Provide the [x, y] coordinate of the cell's center where the given text is located.  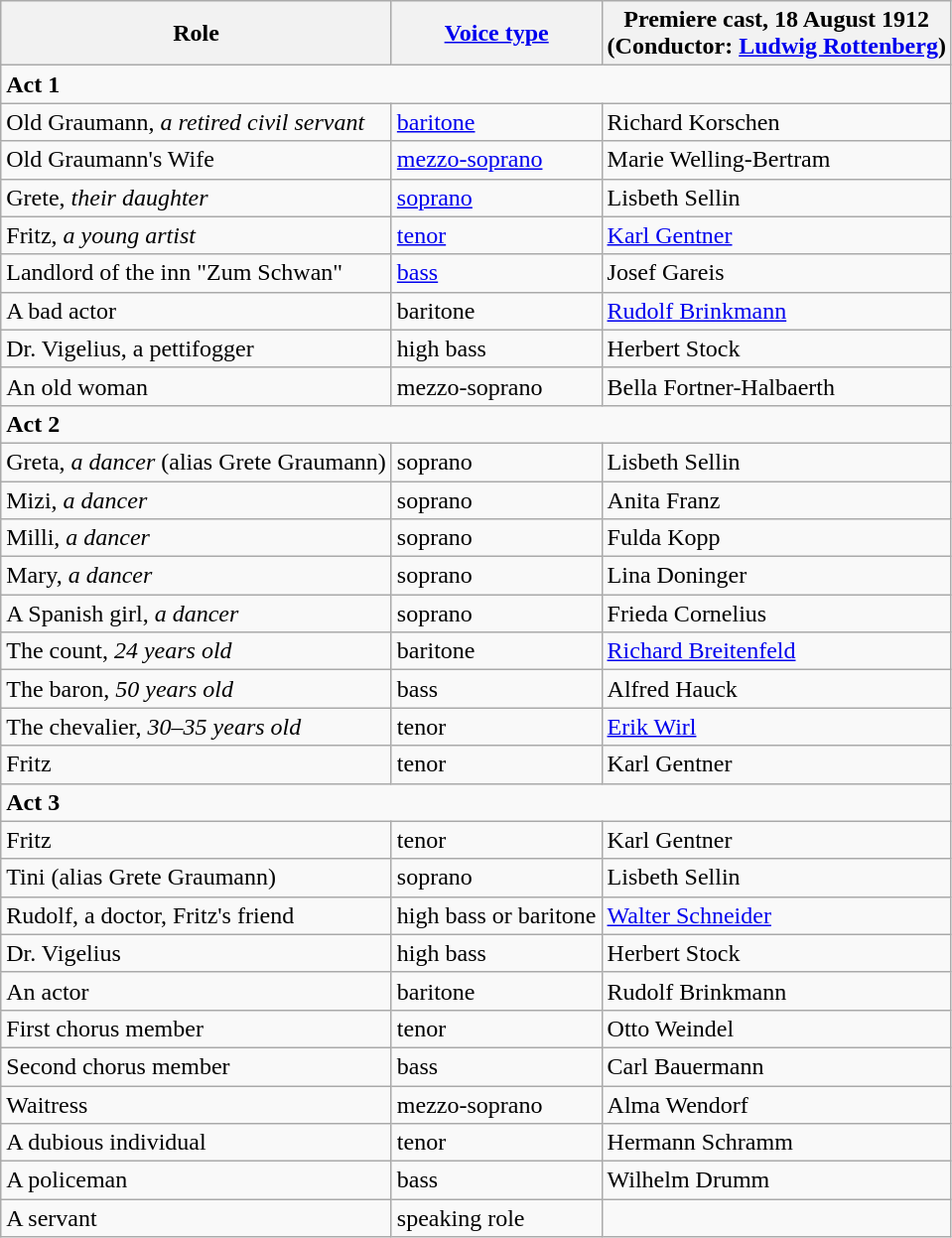
A dubious individual [197, 1143]
Dr. Vigelius [197, 953]
Josef Gareis [776, 273]
Lina Doninger [776, 576]
Alma Wendorf [776, 1105]
Tini (alias Grete Graumann) [197, 878]
Erik Wirl [776, 727]
Wilhelm Drumm [776, 1180]
Otto Weindel [776, 1029]
A policeman [197, 1180]
Act 2 [476, 424]
Voice type [496, 34]
A servant [197, 1218]
Fritz, a young artist [197, 235]
Milli, a dancer [197, 538]
A bad actor [197, 311]
Greta, a dancer (alias Grete Graumann) [197, 462]
Richard Breitenfeld [776, 651]
Anita Franz [776, 499]
Bella Fortner-Halbaerth [776, 386]
Second chorus member [197, 1066]
The baron, 50 years old [197, 689]
Waitress [197, 1105]
Hermann Schramm [776, 1143]
Act 3 [476, 802]
The chevalier, 30–35 years old [197, 727]
Marie Welling-Bertram [776, 160]
Walter Schneider [776, 915]
Fulda Kopp [776, 538]
Mizi, a dancer [197, 499]
Rudolf, a doctor, Fritz's friend [197, 915]
The count, 24 years old [197, 651]
Landlord of the inn "Zum Schwan" [197, 273]
Mary, a dancer [197, 576]
Old Graumann, a retired civil servant [197, 122]
Grete, their daughter [197, 198]
Richard Korschen [776, 122]
First chorus member [197, 1029]
Role [197, 34]
Dr. Vigelius, a pettifogger [197, 348]
Act 1 [476, 84]
Frieda Cornelius [776, 614]
Premiere cast, 18 August 1912(Conductor: Ludwig Rottenberg) [776, 34]
Alfred Hauck [776, 689]
A Spanish girl, a dancer [197, 614]
Carl Bauermann [776, 1066]
high bass or baritone [496, 915]
An old woman [197, 386]
Old Graumann's Wife [197, 160]
An actor [197, 991]
speaking role [496, 1218]
